From the cell containing the given text, extract its center point as [x, y] coordinate. 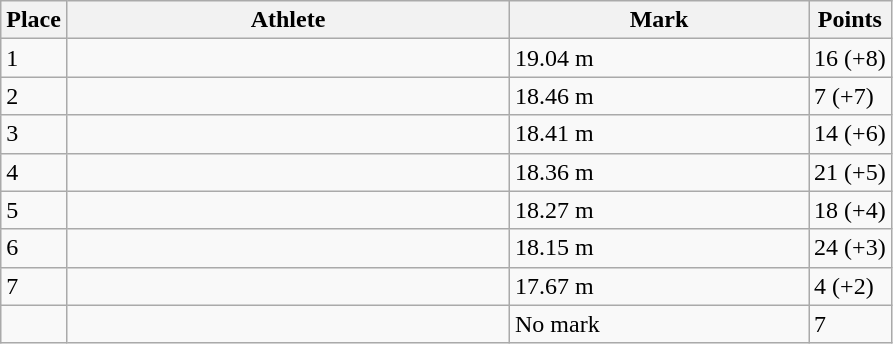
21 (+5) [850, 172]
24 (+3) [850, 248]
Points [850, 20]
18.15 m [660, 248]
Athlete [288, 20]
18.36 m [660, 172]
7 (+7) [850, 96]
17.67 m [660, 286]
18.27 m [660, 210]
Place [34, 20]
Mark [660, 20]
18.41 m [660, 134]
18 (+4) [850, 210]
19.04 m [660, 58]
2 [34, 96]
18.46 m [660, 96]
4 (+2) [850, 286]
6 [34, 248]
4 [34, 172]
14 (+6) [850, 134]
16 (+8) [850, 58]
3 [34, 134]
No mark [660, 324]
5 [34, 210]
1 [34, 58]
